Return the (x, y) coordinate for the center point of the cell that contains the specified text.  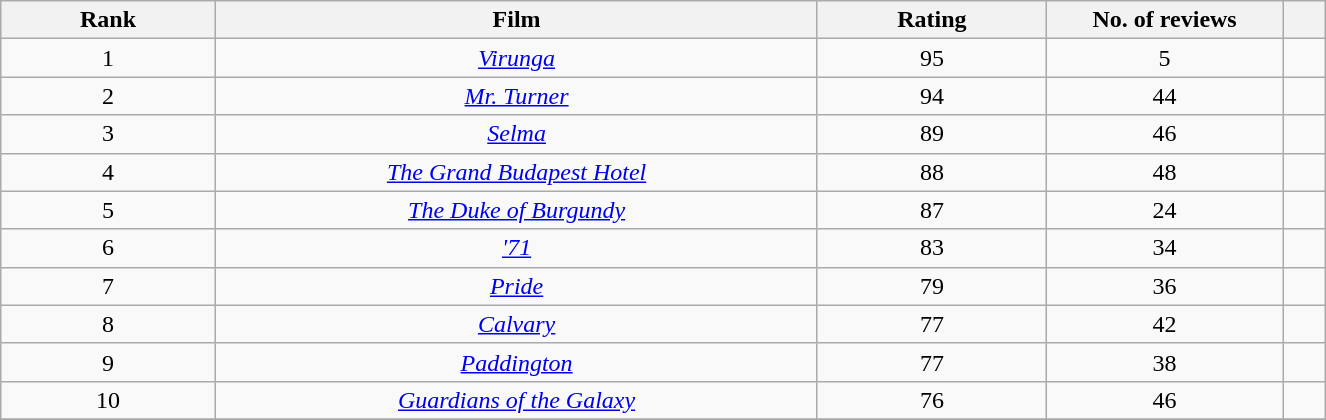
83 (932, 248)
Paddington (517, 362)
No. of reviews (1164, 20)
76 (932, 400)
3 (108, 134)
8 (108, 324)
The Duke of Burgundy (517, 210)
44 (1164, 96)
34 (1164, 248)
36 (1164, 286)
38 (1164, 362)
Pride (517, 286)
89 (932, 134)
6 (108, 248)
79 (932, 286)
Guardians of the Galaxy (517, 400)
Selma (517, 134)
'71 (517, 248)
Rank (108, 20)
48 (1164, 172)
Film (517, 20)
88 (932, 172)
The Grand Budapest Hotel (517, 172)
Rating (932, 20)
Calvary (517, 324)
87 (932, 210)
24 (1164, 210)
9 (108, 362)
94 (932, 96)
2 (108, 96)
95 (932, 58)
10 (108, 400)
7 (108, 286)
Virunga (517, 58)
Mr. Turner (517, 96)
1 (108, 58)
4 (108, 172)
42 (1164, 324)
